Locate the cell with the specified text and output its (x, y) center coordinate. 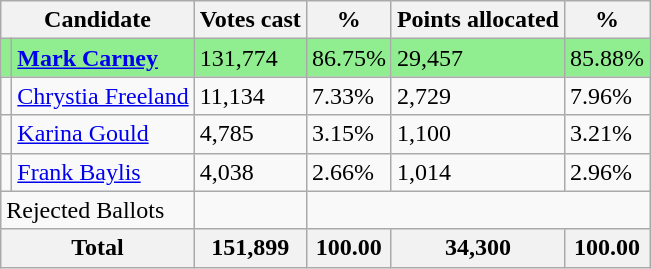
Mark Carney (103, 58)
34,300 (478, 248)
3.15% (348, 134)
11,134 (250, 96)
4,038 (250, 172)
4,785 (250, 134)
Chrystia Freeland (103, 96)
3.21% (606, 134)
85.88% (606, 58)
1,100 (478, 134)
1,014 (478, 172)
Karina Gould (103, 134)
151,899 (250, 248)
86.75% (348, 58)
2.96% (606, 172)
Points allocated (478, 20)
Votes cast (250, 20)
131,774 (250, 58)
2.66% (348, 172)
Frank Baylis (103, 172)
Rejected Ballots (98, 210)
7.96% (606, 96)
Candidate (98, 20)
29,457 (478, 58)
Total (98, 248)
7.33% (348, 96)
2,729 (478, 96)
